Capture the cell that displays the provided text and extract its (X, Y) central coordinate. 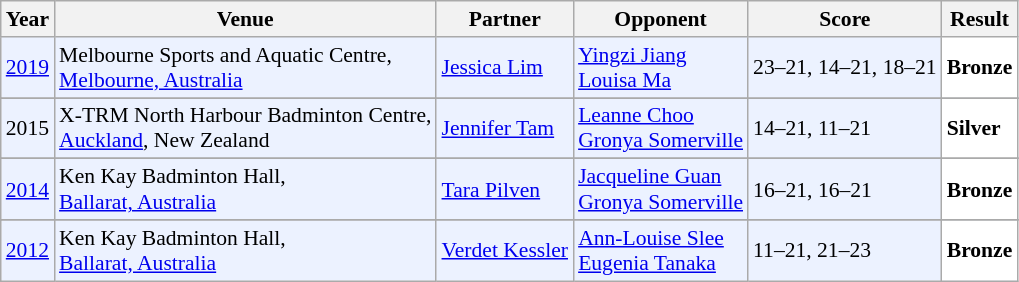
Ann-Louise Slee Eugenia Tanaka (660, 250)
Yingzi Jiang Louisa Ma (660, 68)
Venue (245, 19)
Partner (504, 19)
Opponent (660, 19)
23–21, 14–21, 18–21 (845, 68)
2012 (28, 250)
11–21, 21–23 (845, 250)
2015 (28, 128)
Verdet Kessler (504, 250)
Melbourne Sports and Aquatic Centre,Melbourne, Australia (245, 68)
Score (845, 19)
Jacqueline Guan Gronya Somerville (660, 190)
X-TRM North Harbour Badminton Centre,Auckland, New Zealand (245, 128)
Leanne Choo Gronya Somerville (660, 128)
Jessica Lim (504, 68)
Silver (980, 128)
Tara Pilven (504, 190)
Jennifer Tam (504, 128)
16–21, 16–21 (845, 190)
2014 (28, 190)
14–21, 11–21 (845, 128)
Result (980, 19)
Year (28, 19)
2019 (28, 68)
